Identify which cell holds the provided text, then report its (X, Y) central coordinate. 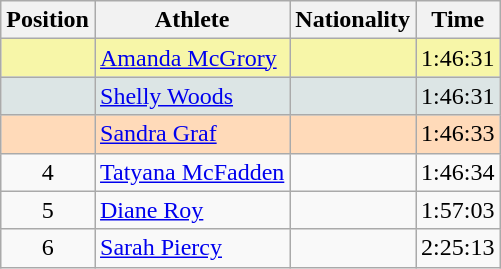
2:25:13 (458, 248)
Tatyana McFadden (192, 172)
Position (48, 20)
5 (48, 210)
1:57:03 (458, 210)
Amanda McGrory (192, 58)
Time (458, 20)
1:46:34 (458, 172)
Shelly Woods (192, 96)
6 (48, 248)
1:46:33 (458, 134)
Nationality (353, 20)
Athlete (192, 20)
Sarah Piercy (192, 248)
Diane Roy (192, 210)
4 (48, 172)
Sandra Graf (192, 134)
